Locate the cell with the specified text and output its [X, Y] center coordinate. 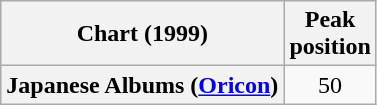
50 [330, 85]
Peakposition [330, 34]
Japanese Albums (Oricon) [142, 85]
Chart (1999) [142, 34]
